Find where the given text appears and provide that cell's center as [X, Y] coordinate. 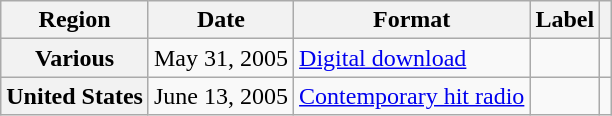
Digital download [412, 58]
United States [75, 96]
Format [412, 20]
June 13, 2005 [220, 96]
Label [565, 20]
May 31, 2005 [220, 58]
Various [75, 58]
Contemporary hit radio [412, 96]
Region [75, 20]
Date [220, 20]
